Return the [x, y] coordinate for the center point of the cell that contains the specified text.  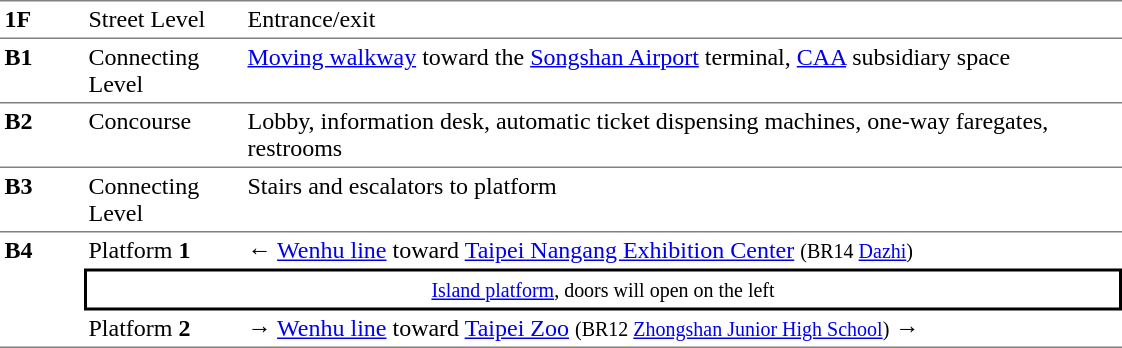
1F [42, 20]
Island platform, doors will open on the left [603, 289]
Lobby, information desk, automatic ticket dispensing machines, one-way faregates, restrooms [682, 136]
B3 [42, 200]
B4 [42, 290]
Moving walkway toward the Songshan Airport terminal, CAA subsidiary space [682, 71]
→ Wenhu line toward Taipei Zoo (BR12 Zhongshan Junior High School) → [682, 329]
B2 [42, 136]
Entrance/exit [682, 20]
Platform 1 [164, 250]
B1 [42, 71]
Stairs and escalators to platform [682, 200]
Street Level [164, 20]
← Wenhu line toward Taipei Nangang Exhibition Center (BR14 Dazhi) [682, 250]
Platform 2 [164, 329]
Concourse [164, 136]
